Scan for the cell matching the given text and deliver its [x, y] coordinate at center. 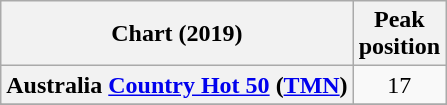
Chart (2019) [177, 34]
17 [399, 85]
Peakposition [399, 34]
Australia Country Hot 50 (TMN) [177, 85]
